Identify which cell holds the provided text, then report its [x, y] central coordinate. 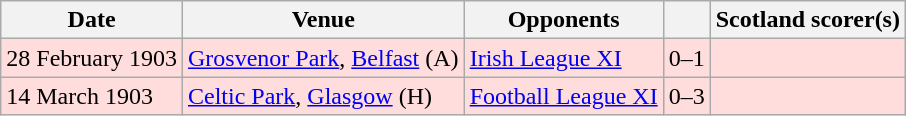
14 March 1903 [92, 96]
Grosvenor Park, Belfast (A) [323, 58]
Venue [323, 20]
Celtic Park, Glasgow (H) [323, 96]
Football League XI [564, 96]
Irish League XI [564, 58]
0–1 [686, 58]
Date [92, 20]
Opponents [564, 20]
Scotland scorer(s) [808, 20]
0–3 [686, 96]
28 February 1903 [92, 58]
